Detect which cell encompasses the target text, then output its (x, y) center coordinate. 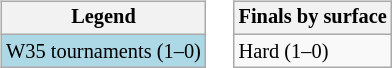
Hard (1–0) (313, 51)
Finals by surface (313, 18)
Legend (103, 18)
W35 tournaments (1–0) (103, 51)
